Detect which cell encompasses the target text, then output its [X, Y] center coordinate. 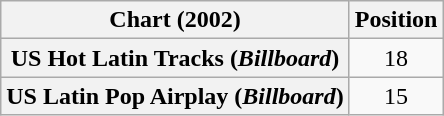
15 [396, 96]
18 [396, 58]
US Hot Latin Tracks (Billboard) [175, 58]
Position [396, 20]
US Latin Pop Airplay (Billboard) [175, 96]
Chart (2002) [175, 20]
